Output the [X, Y] coordinate of the center of the cell containing the given text.  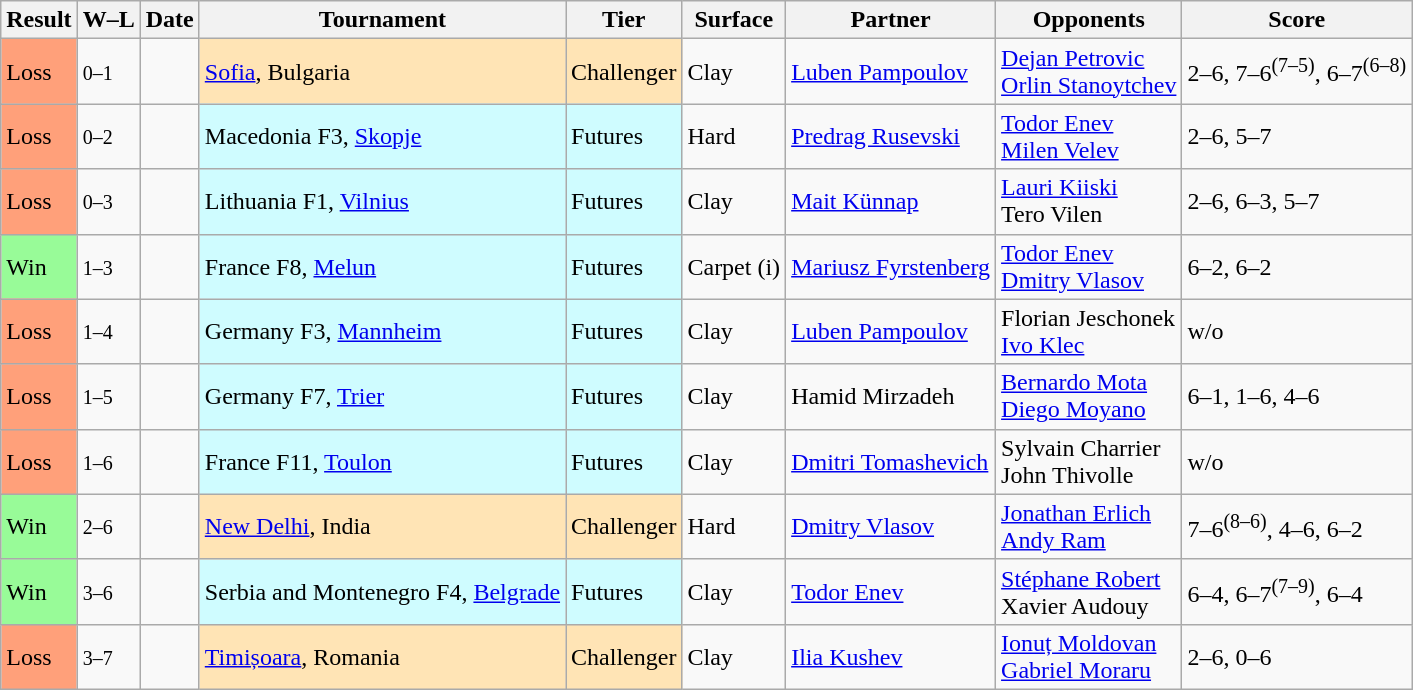
Result [39, 20]
Ilia Kushev [891, 656]
Dejan Petrovic Orlin Stanoytchev [1089, 72]
0–2 [108, 136]
France F11, Toulon [382, 462]
3–7 [108, 656]
New Delhi, India [382, 526]
2–6, 0–6 [1297, 656]
Surface [734, 20]
Timișoara, Romania [382, 656]
Mait Künnap [891, 202]
Tier [624, 20]
Dmitri Tomashevich [891, 462]
Hamid Mirzadeh [891, 396]
6–2, 6–2 [1297, 266]
Dmitry Vlasov [891, 526]
2–6, 5–7 [1297, 136]
7–6(8–6), 4–6, 6–2 [1297, 526]
Tournament [382, 20]
Stéphane Robert Xavier Audouy [1089, 592]
Todor Enev Milen Velev [1089, 136]
Mariusz Fyrstenberg [891, 266]
Germany F7, Trier [382, 396]
1–6 [108, 462]
Ionuț Moldovan Gabriel Moraru [1089, 656]
1–3 [108, 266]
2–6 [108, 526]
Germany F3, Mannheim [382, 332]
Partner [891, 20]
Todor Enev [891, 592]
Serbia and Montenegro F4, Belgrade [382, 592]
France F8, Melun [382, 266]
1–5 [108, 396]
W–L [108, 20]
Florian Jeschonek Ivo Klec [1089, 332]
1–4 [108, 332]
Sofia, Bulgaria [382, 72]
0–1 [108, 72]
Opponents [1089, 20]
Predrag Rusevski [891, 136]
2–6, 7–6(7–5), 6–7(6–8) [1297, 72]
Macedonia F3, Skopje [382, 136]
Score [1297, 20]
Lauri Kiiski Tero Vilen [1089, 202]
Sylvain Charrier John Thivolle [1089, 462]
6–4, 6–7(7–9), 6–4 [1297, 592]
3–6 [108, 592]
Lithuania F1, Vilnius [382, 202]
Date [170, 20]
Bernardo Mota Diego Moyano [1089, 396]
0–3 [108, 202]
Carpet (i) [734, 266]
6–1, 1–6, 4–6 [1297, 396]
Todor Enev Dmitry Vlasov [1089, 266]
2–6, 6–3, 5–7 [1297, 202]
Jonathan Erlich Andy Ram [1089, 526]
